Extract the [X, Y] coordinate from the center of the cell holding the provided text.  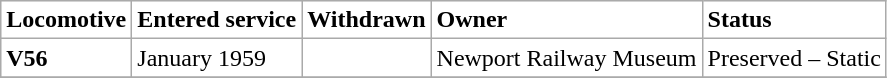
Preserved – Static [794, 58]
Newport Railway Museum [566, 58]
Owner [566, 20]
Entered service [217, 20]
Locomotive [66, 20]
Status [794, 20]
January 1959 [217, 58]
V56 [66, 58]
Withdrawn [366, 20]
